Output the [X, Y] coordinate of the center of the cell containing the given text.  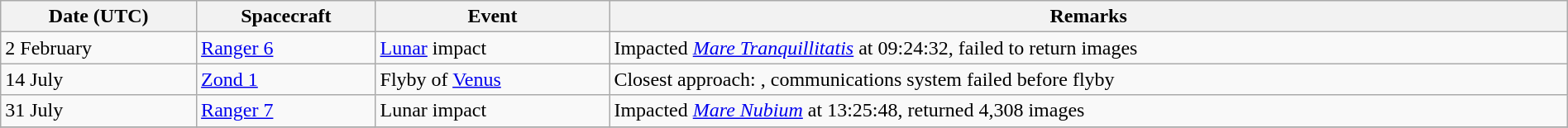
Date (UTC) [99, 17]
Ranger 6 [286, 48]
2 February [99, 48]
14 July [99, 79]
Flyby of Venus [493, 79]
Event [493, 17]
Remarks [1088, 17]
Closest approach: , communications system failed before flyby [1088, 79]
Ranger 7 [286, 111]
Impacted Mare Nubium at 13:25:48, returned 4,308 images [1088, 111]
31 July [99, 111]
Zond 1 [286, 79]
Spacecraft [286, 17]
Impacted Mare Tranquillitatis at 09:24:32, failed to return images [1088, 48]
